For the text-containing cell, return its midpoint in [x, y] coordinate format. 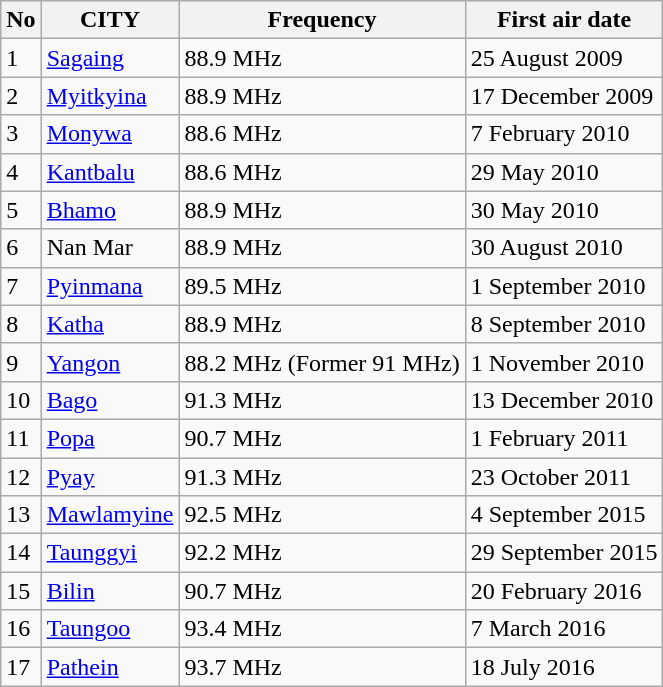
88.2 MHz (Former 91 MHz) [322, 362]
Frequency [322, 20]
Popa [110, 438]
Bago [110, 400]
1 [21, 58]
93.4 MHz [322, 629]
12 [21, 477]
6 [21, 248]
8 [21, 324]
92.5 MHz [322, 515]
29 September 2015 [564, 553]
8 September 2010 [564, 324]
Nan Mar [110, 248]
Myitkyina [110, 96]
Yangon [110, 362]
20 February 2016 [564, 591]
15 [21, 591]
18 July 2016 [564, 667]
Taunggyi [110, 553]
1 February 2011 [564, 438]
30 August 2010 [564, 248]
30 May 2010 [564, 210]
Bhamo [110, 210]
17 December 2009 [564, 96]
Monywa [110, 134]
CITY [110, 20]
9 [21, 362]
Bilin [110, 591]
1 September 2010 [564, 286]
First air date [564, 20]
29 May 2010 [564, 172]
Taungoo [110, 629]
23 October 2011 [564, 477]
3 [21, 134]
10 [21, 400]
92.2 MHz [322, 553]
Kantbalu [110, 172]
7 [21, 286]
17 [21, 667]
25 August 2009 [564, 58]
Pyinmana [110, 286]
Katha [110, 324]
13 December 2010 [564, 400]
Mawlamyine [110, 515]
7 February 2010 [564, 134]
2 [21, 96]
4 [21, 172]
16 [21, 629]
Pathein [110, 667]
93.7 MHz [322, 667]
13 [21, 515]
Sagaing [110, 58]
1 November 2010 [564, 362]
14 [21, 553]
4 September 2015 [564, 515]
89.5 MHz [322, 286]
Pyay [110, 477]
7 March 2016 [564, 629]
11 [21, 438]
5 [21, 210]
No [21, 20]
